Detect which cell encompasses the target text, then output its (x, y) center coordinate. 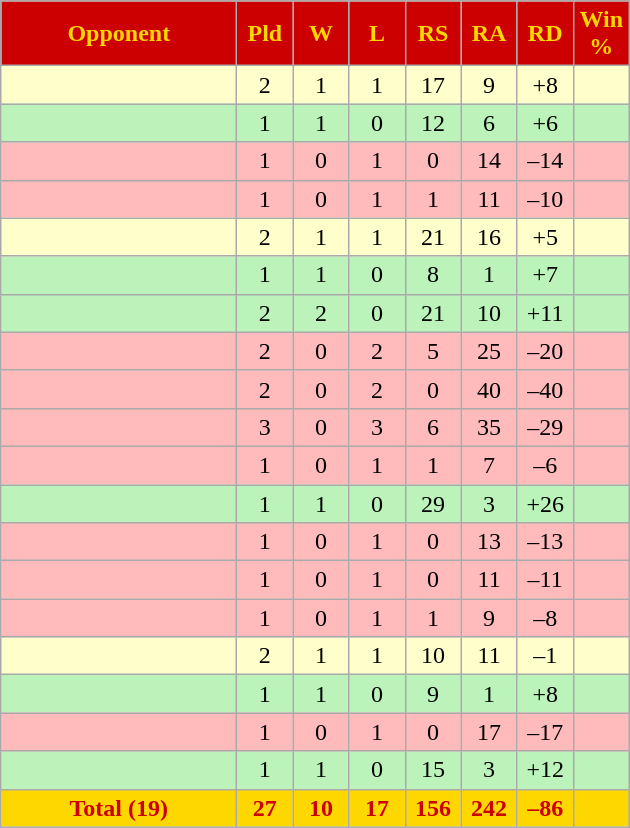
+12 (545, 770)
8 (433, 275)
Win % (601, 34)
15 (433, 770)
35 (489, 427)
–20 (545, 351)
12 (433, 123)
40 (489, 389)
–86 (545, 808)
7 (489, 465)
–8 (545, 618)
RD (545, 34)
+11 (545, 313)
W (321, 34)
Pld (265, 34)
+5 (545, 237)
–11 (545, 580)
+26 (545, 503)
5 (433, 351)
242 (489, 808)
25 (489, 351)
–29 (545, 427)
–10 (545, 199)
+7 (545, 275)
–6 (545, 465)
–17 (545, 732)
27 (265, 808)
–13 (545, 542)
Opponent (119, 34)
RA (489, 34)
RS (433, 34)
Total (19) (119, 808)
+6 (545, 123)
29 (433, 503)
16 (489, 237)
156 (433, 808)
–14 (545, 161)
–1 (545, 656)
14 (489, 161)
13 (489, 542)
L (377, 34)
–40 (545, 389)
